From the cell containing the given text, extract its center point as (x, y) coordinate. 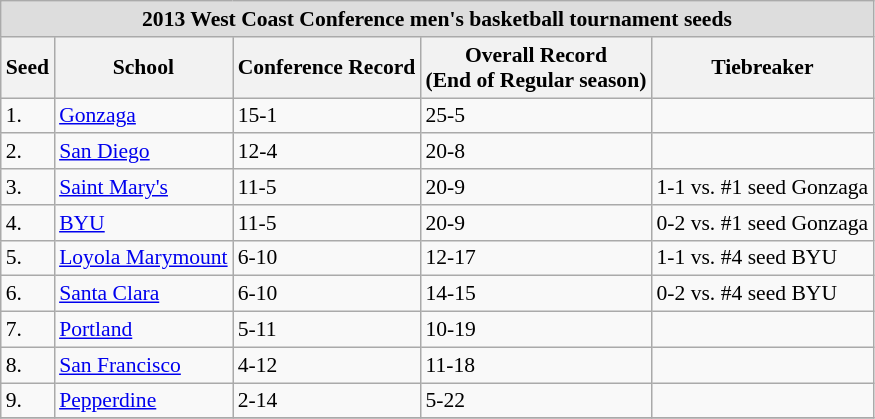
20-8 (536, 152)
9. (28, 401)
Tiebreaker (762, 68)
12-4 (327, 152)
5. (28, 258)
BYU (144, 223)
4-12 (327, 365)
1-1 vs. #1 seed Gonzaga (762, 187)
5-11 (327, 330)
1. (28, 116)
11-18 (536, 365)
2-14 (327, 401)
1-1 vs. #4 seed BYU (762, 258)
Pepperdine (144, 401)
7. (28, 330)
San Francisco (144, 365)
0-2 vs. #4 seed BYU (762, 294)
4. (28, 223)
Saint Mary's (144, 187)
2. (28, 152)
15-1 (327, 116)
8. (28, 365)
14-15 (536, 294)
10-19 (536, 330)
2013 West Coast Conference men's basketball tournament seeds (437, 19)
Santa Clara (144, 294)
San Diego (144, 152)
Portland (144, 330)
Overall Record (End of Regular season) (536, 68)
Loyola Marymount (144, 258)
Conference Record (327, 68)
Gonzaga (144, 116)
3. (28, 187)
12-17 (536, 258)
25-5 (536, 116)
School (144, 68)
Seed (28, 68)
6. (28, 294)
0-2 vs. #1 seed Gonzaga (762, 223)
5-22 (536, 401)
